For the text-containing cell, return its midpoint in [x, y] coordinate format. 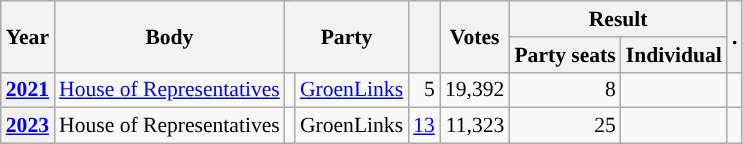
Individual [674, 55]
Result [618, 19]
Year [28, 36]
2021 [28, 90]
8 [564, 90]
Party seats [564, 55]
Body [170, 36]
13 [424, 126]
Party [346, 36]
. [735, 36]
2023 [28, 126]
Votes [474, 36]
11,323 [474, 126]
25 [564, 126]
5 [424, 90]
19,392 [474, 90]
